Output the (X, Y) coordinate of the center of the cell containing the given text.  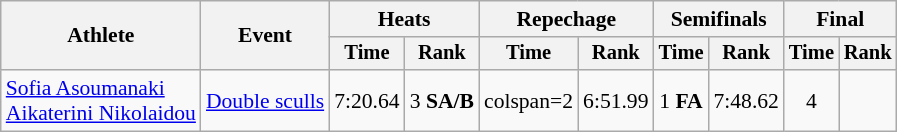
colspan=2 (528, 100)
Athlete (101, 36)
Double sculls (265, 100)
Semifinals (719, 19)
1 FA (682, 100)
7:20.64 (366, 100)
Final (840, 19)
7:48.62 (746, 100)
4 (812, 100)
Heats (404, 19)
Sofia AsoumanakiAikaterini Nikolaidou (101, 100)
3 SA/B (442, 100)
Repechage (566, 19)
Event (265, 36)
6:51.99 (616, 100)
